Determine the [x, y] coordinate at the center of the cell enclosing the given text.  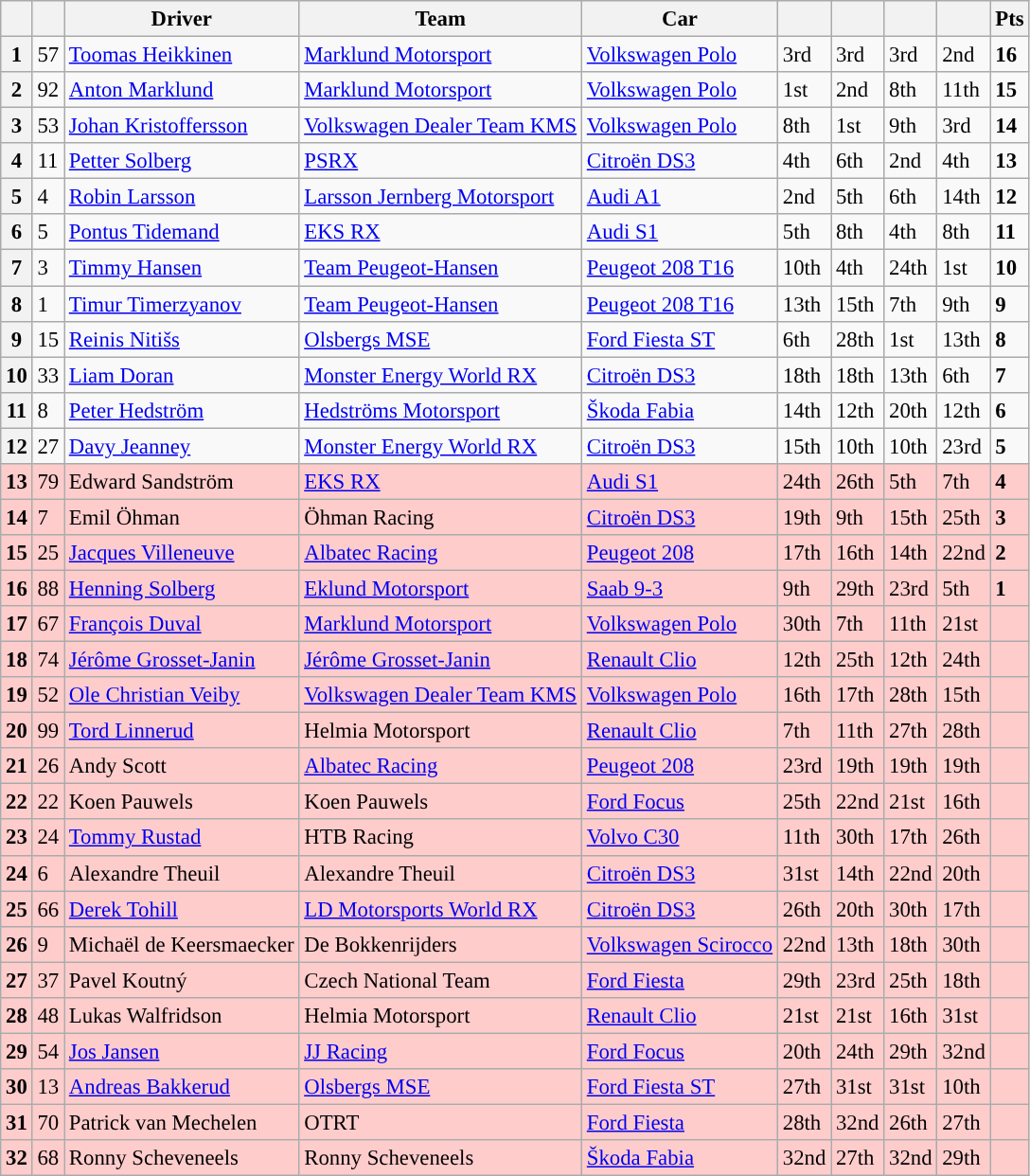
88 [47, 588]
33 [47, 375]
Derek Tohill [182, 909]
Andreas Bakkerud [182, 1087]
Jacques Villeneuve [182, 553]
LD Motorsports World RX [441, 909]
De Bokkenrijders [441, 944]
OTRT [441, 1122]
PSRX [441, 161]
Andy Scott [182, 766]
Volkswagen Scirocco [680, 944]
Car [680, 19]
Audi A1 [680, 197]
68 [47, 1158]
18 [17, 660]
70 [47, 1122]
Lukas Walfridson [182, 1016]
Volvo C30 [680, 838]
Emil Öhman [182, 517]
20 [17, 731]
Toomas Heikkinen [182, 55]
Pontus Tidemand [182, 232]
66 [47, 909]
Peter Hedström [182, 410]
Ole Christian Veiby [182, 695]
Reinis Nitišs [182, 339]
Team [441, 19]
37 [47, 980]
Hedströms Motorsport [441, 410]
Liam Doran [182, 375]
Timmy Hansen [182, 268]
17 [17, 624]
57 [47, 55]
Larsson Jernberg Motorsport [441, 197]
Eklund Motorsport [441, 588]
19 [17, 695]
Davy Jeanney [182, 446]
74 [47, 660]
79 [47, 482]
92 [47, 90]
67 [47, 624]
Pavel Koutný [182, 980]
21 [17, 766]
Jos Jansen [182, 1051]
Henning Solberg [182, 588]
53 [47, 126]
HTB Racing [441, 838]
Driver [182, 19]
Öhman Racing [441, 517]
Tord Linnerud [182, 731]
François Duval [182, 624]
48 [47, 1016]
Johan Kristoffersson [182, 126]
54 [47, 1051]
Saab 9-3 [680, 588]
23 [17, 838]
Anton Marklund [182, 90]
52 [47, 695]
Edward Sandström [182, 482]
Pts [1009, 19]
31 [17, 1122]
30 [17, 1087]
99 [47, 731]
Petter Solberg [182, 161]
Czech National Team [441, 980]
28 [17, 1016]
Patrick van Mechelen [182, 1122]
29 [17, 1051]
Robin Larsson [182, 197]
32 [17, 1158]
Tommy Rustad [182, 838]
Timur Timerzyanov [182, 304]
Michaël de Keersmaecker [182, 944]
JJ Racing [441, 1051]
